Return (X, Y) of the center of cell containing provided text 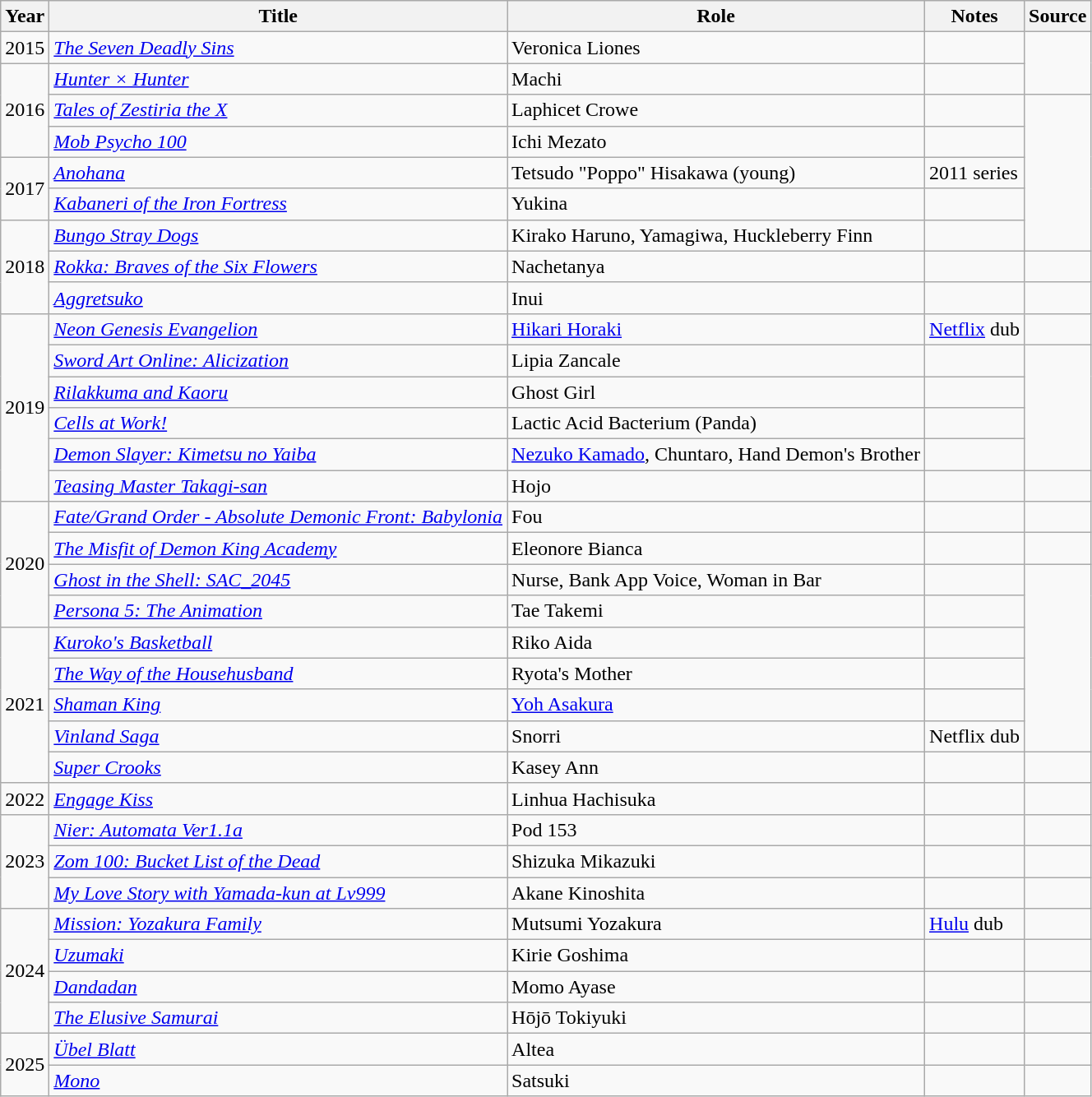
Kabaneri of the Iron Fortress (278, 204)
Vinland Saga (278, 736)
2025 (25, 1065)
Kasey Ann (716, 767)
Tales of Zestiria the X (278, 110)
My Love Story with Yamada-kun at Lv999 (278, 892)
Hikari Horaki (716, 329)
Mono (278, 1081)
Satsuki (716, 1081)
Persona 5: The Animation (278, 611)
Mission: Yozakura Family (278, 924)
Ryota's Mother (716, 673)
2018 (25, 266)
Rokka: Braves of the Six Flowers (278, 266)
Anohana (278, 173)
Yoh Asakura (716, 705)
Nurse, Bank App Voice, Woman in Bar (716, 580)
Rilakkuma and Kaoru (278, 392)
Ghost Girl (716, 392)
Laphicet Crowe (716, 110)
Cells at Work! (278, 424)
2016 (25, 110)
Snorri (716, 736)
2023 (25, 861)
Ichi Mezato (716, 141)
Lactic Acid Bacterium (Panda) (716, 424)
Hunter × Hunter (278, 79)
Hojo (716, 486)
Source (1057, 16)
Nezuko Kamado, Chuntaro, Hand Demon's Brother (716, 455)
2020 (25, 564)
Title (278, 16)
Ghost in the Shell: SAC_2045 (278, 580)
Sword Art Online: Alicization (278, 360)
The Seven Deadly Sins (278, 48)
Uzumaki (278, 956)
Kuroko's Basketball (278, 642)
Mob Psycho 100 (278, 141)
Linhua Hachisuka (716, 798)
Altea (716, 1049)
Übel Blatt (278, 1049)
Shaman King (278, 705)
Engage Kiss (278, 798)
Tetsudo "Poppo" Hisakawa (young) (716, 173)
Momo Ayase (716, 987)
Fou (716, 517)
Pod 153 (716, 830)
Year (25, 16)
Demon Slayer: Kimetsu no Yaiba (278, 455)
Dandadan (278, 987)
Kirako Haruno, Yamagiwa, Huckleberry Finn (716, 235)
Super Crooks (278, 767)
Shizuka Mikazuki (716, 861)
Machi (716, 79)
Veronica Liones (716, 48)
2011 series (975, 173)
The Misfit of Demon King Academy (278, 548)
Nachetanya (716, 266)
Tae Takemi (716, 611)
2024 (25, 971)
Fate/Grand Order - Absolute Demonic Front: Babylonia (278, 517)
Role (716, 16)
Akane Kinoshita (716, 892)
Riko Aida (716, 642)
Mutsumi Yozakura (716, 924)
2019 (25, 407)
Nier: Automata Ver1.1a (278, 830)
2015 (25, 48)
Inui (716, 298)
Eleonore Bianca (716, 548)
Yukina (716, 204)
Kirie Goshima (716, 956)
Hōjō Tokiyuki (716, 1018)
The Elusive Samurai (278, 1018)
The Way of the Househusband (278, 673)
Notes (975, 16)
2017 (25, 188)
Aggretsuko (278, 298)
Zom 100: Bucket List of the Dead (278, 861)
Lipia Zancale (716, 360)
2021 (25, 705)
Bungo Stray Dogs (278, 235)
Hulu dub (975, 924)
Neon Genesis Evangelion (278, 329)
Teasing Master Takagi-san (278, 486)
2022 (25, 798)
